Capture the cell that displays the provided text and extract its [X, Y] central coordinate. 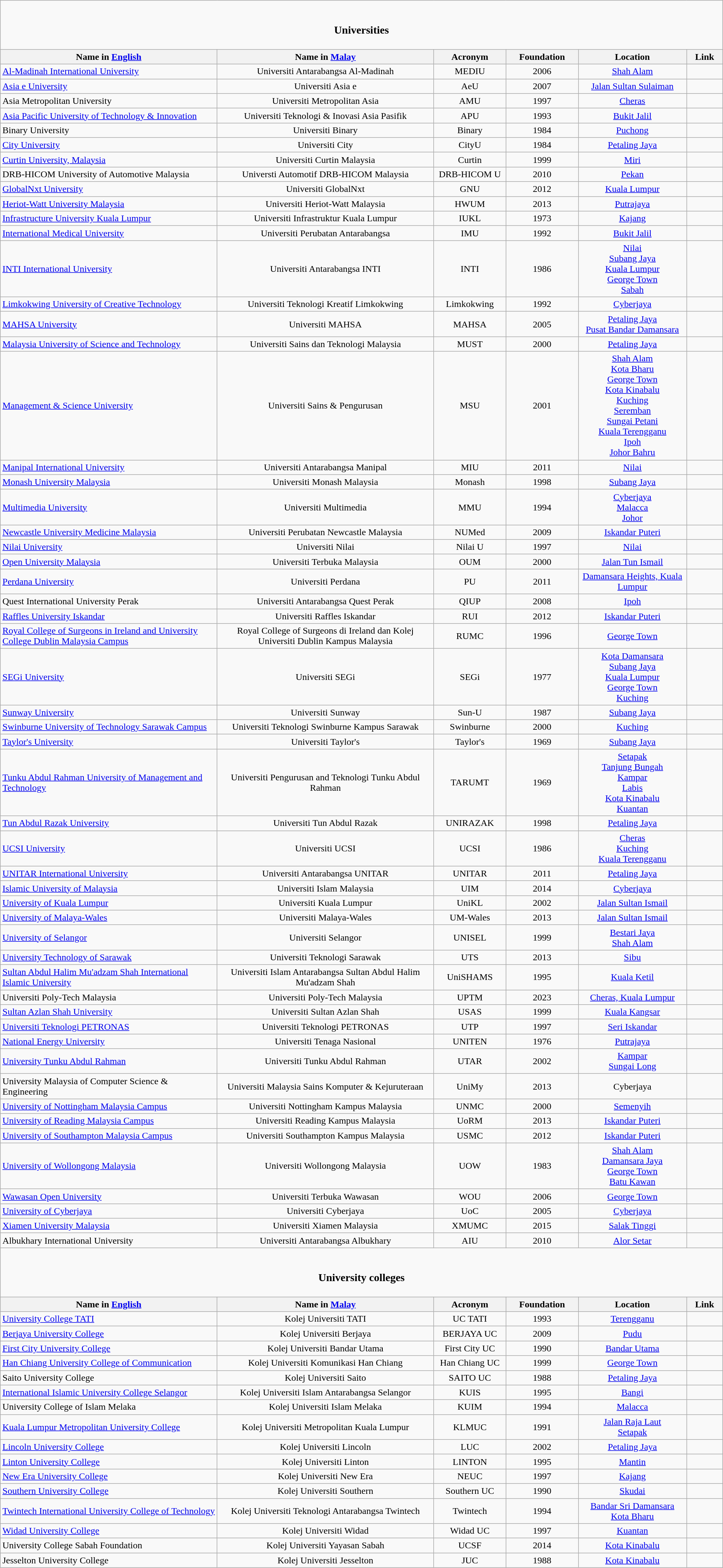
Kolej Universiti Widad [325, 1531]
MMU [470, 507]
University Malaysia of Computer Science & Engineering [109, 1087]
University of Wollongong Malaysia [109, 1166]
University of Reading Malaysia Campus [109, 1121]
UIM [470, 888]
Universiti Sains & Pengurusan [325, 405]
City University [109, 145]
Universti Automotif DRB-HICOM Malaysia [325, 174]
2008 [542, 602]
Universiti Monash Malaysia [325, 482]
2015 [542, 1226]
Kolej Universiti Metropolitan Kuala Lumpur [325, 1427]
Universiti SEGi [325, 677]
Universiti Wollongong Malaysia [325, 1166]
Universiti Curtin Malaysia [325, 159]
Universiti Malaysia Sains Komputer & Kejuruteraan [325, 1087]
LUC [470, 1447]
Skudai [633, 1491]
University of Southampton Malaysia Campus [109, 1136]
RUI [470, 616]
Setapak Tanjung Bungah Kampar Labis Kota Kinabalu Kuantan [633, 782]
Kota DamansaraSubang JayaKuala LumpurGeorge TownKuching [633, 677]
Southern UC [470, 1491]
SAITO UC [470, 1378]
INTI [470, 269]
AIU [470, 1240]
Universiti MAHSA [325, 324]
Cheras, Kuala Lumpur [633, 997]
Universiti Tunku Abdul Rahman [325, 1061]
HWUM [470, 204]
Jalan Tun Ismail [633, 561]
1983 [542, 1166]
International Medical University [109, 233]
Kolej Universiti Jesselton [325, 1560]
Widad University College [109, 1531]
Saito University College [109, 1378]
CyberjayaMalaccaJohor [633, 507]
Management & Science University [109, 405]
AMU [470, 101]
NilaiSubang JayaKuala LumpurGeorge TownSabah [633, 269]
UoRM [470, 1121]
Universiti Infrastruktur Kuala Lumpur [325, 219]
Kolej Universiti Linton [325, 1461]
UCSI University [109, 848]
TARUMT [470, 782]
Kolej Universiti Islam Melaka [325, 1407]
National Energy University [109, 1041]
Malaysia University of Science and Technology [109, 344]
GNU [470, 189]
IMU [470, 233]
Alor Setar [633, 1240]
Xiamen University Malaysia [109, 1226]
MIU [470, 467]
Southern University College [109, 1491]
Shah AlamKota BharuGeorge TownKota KinabaluKuchingSerembanSungai PetaniKuala TerengganuIpohJohor Bahru [633, 405]
University of Selangor [109, 937]
USMC [470, 1136]
Monash University Malaysia [109, 482]
Han Chiang University College of Communication [109, 1363]
Linton University College [109, 1461]
International Islamic University College Selangor [109, 1392]
Universiti Antarabangsa UNITAR [325, 873]
Malacca [633, 1407]
Taylor's University [109, 742]
WOU [470, 1196]
Kolej Universiti Southern [325, 1491]
University Technology of Sarawak [109, 957]
UNITAR International University [109, 873]
Universiti Kuala Lumpur [325, 903]
IUKL [470, 219]
USAS [470, 1012]
UniMy [470, 1087]
Quest International University Perak [109, 602]
1976 [542, 1041]
Universiti Nottingham Kampus Malaysia [325, 1106]
Universiti Perubatan Antarabangsa [325, 233]
AeU [470, 86]
SEGi University [109, 677]
MAHSA [470, 324]
UM-Wales [470, 917]
Universiti Asia e [325, 86]
Kolej Universiti TATI [325, 1319]
Nilai U [470, 547]
Terengganu [633, 1319]
UTS [470, 957]
Al-Madinah International University [109, 71]
University Tunku Abdul Rahman [109, 1061]
Semenyih [633, 1106]
Kolej Universiti Berjaya [325, 1334]
Universiti Antarabangsa Al-Madinah [325, 71]
Limkokwing [470, 304]
Multimedia University [109, 507]
KUIS [470, 1392]
Kolej Universiti Islam Antarabangsa Selangor [325, 1392]
Binary University [109, 130]
Universiti UCSI [325, 848]
Infrastructure University Kuala Lumpur [109, 219]
Shah Alam [633, 71]
UPTM [470, 997]
DRB-HICOM University of Automotive Malaysia [109, 174]
Ipoh [633, 602]
KUIM [470, 1407]
Limkokwing University of Creative Technology [109, 304]
Universiti Terbuka Wawasan [325, 1196]
Taylor's [470, 742]
Universiti Xiamen Malaysia [325, 1226]
Salak Tinggi [633, 1226]
OUM [470, 561]
Universiti Islam Antarabangsa Sultan Abdul Halim Mu'adzam Shah [325, 978]
UNIRAZAK [470, 823]
Bandar Sri Damansara Kota Bharu [633, 1510]
Universiti Multimedia [325, 507]
Tun Abdul Razak University [109, 823]
Universiti Islam Malaysia [325, 888]
Berjaya University College [109, 1334]
Universiti GlobalNxt [325, 189]
BERJAYA UC [470, 1334]
Universiti Sultan Azlan Shah [325, 1012]
Islamic University of Malaysia [109, 888]
Heriot-Watt University Malaysia [109, 204]
KamparSungai Long [633, 1061]
Perdana University [109, 581]
Universiti Cyberjaya [325, 1211]
UniKL [470, 903]
Universiti Malaya-Wales [325, 917]
Curtin [470, 159]
University College of Islam Melaka [109, 1407]
Universiti Antarabangsa INTI [325, 269]
Sibu [633, 957]
University College Sabah Foundation [109, 1546]
Kolej Universiti Teknologi Antarabangsa Twintech [325, 1510]
NEUC [470, 1476]
Universiti Antarabangsa Albukhary [325, 1240]
Universiti Raffles Iskandar [325, 616]
RUMC [470, 636]
Jalan Raja Laut Setapak [633, 1427]
Raffles University Iskandar [109, 616]
Universiti Perdana [325, 581]
Universiti City [325, 145]
MUST [470, 344]
Albukhary International University [109, 1240]
Miri [633, 159]
Universiti Heriot-Watt Malaysia [325, 204]
Sun-U [470, 712]
Widad UC [470, 1531]
JUC [470, 1560]
UCSI [470, 848]
UoC [470, 1211]
Universiti Selangor [325, 937]
Nilai University [109, 547]
Jesselton University College [109, 1560]
Universities [361, 25]
Universiti Pengurusan and Teknologi Tunku Abdul Rahman [325, 782]
Lincoln University College [109, 1447]
LINTON [470, 1461]
Universiti Teknologi & Inovasi Asia Pasifik [325, 115]
QIUP [470, 602]
Tunku Abdul Rahman University of Management and Technology [109, 782]
Universiti Teknologi Swinburne Kampus Sarawak [325, 727]
Monash [470, 482]
Seri Iskandar [633, 1027]
University of Kuala Lumpur [109, 903]
Kolej Universiti Komunikasi Han Chiang [325, 1363]
University College TATI [109, 1319]
Pudu [633, 1334]
Universiti Nilai [325, 547]
UNITEN [470, 1041]
University colleges [361, 1272]
Kuala Lumpur Metropolitan University College [109, 1427]
Swinburne [470, 727]
1996 [542, 636]
Sultan Abdul Halim Mu'adzam Shah International Islamic University [109, 978]
Sunway University [109, 712]
Kolej Universiti Saito [325, 1378]
MEDIU [470, 71]
Manipal International University [109, 467]
MAHSA University [109, 324]
Asia Pacific University of Technology & Innovation [109, 115]
First City University College [109, 1348]
Kolej Universiti Lincoln [325, 1447]
Mantin [633, 1461]
Asia e University [109, 86]
UOW [470, 1166]
Kuching [633, 727]
Bangi [633, 1392]
Cheras [633, 101]
Kuantan [633, 1531]
1973 [542, 219]
Universiti Reading Kampus Malaysia [325, 1121]
UC TATI [470, 1319]
Royal College of Surgeons di Ireland dan Kolej Universiti Dublin Kampus Malaysia [325, 636]
Universiti Antarabangsa Manipal [325, 467]
UniSHAMS [470, 978]
Twintech International University College of Technology [109, 1510]
Kuala Lumpur [633, 189]
1977 [542, 677]
Universiti Taylor's [325, 742]
Newcastle University Medicine Malaysia [109, 532]
Universiti Binary [325, 130]
Royal College of Surgeons in Ireland and University College Dublin Malaysia Campus [109, 636]
UNMC [470, 1106]
UTAR [470, 1061]
MSU [470, 405]
PU [470, 581]
Bandar Utama [633, 1348]
Universiti Sains dan Teknologi Malaysia [325, 344]
Sultan Azlan Shah University [109, 1012]
Curtin University, Malaysia [109, 159]
First City UC [470, 1348]
Universiti Terbuka Malaysia [325, 561]
APU [470, 115]
Universiti Sunway [325, 712]
Kuala Kangsar [633, 1012]
Jalan Sultan Sulaiman [633, 86]
KLMUC [470, 1427]
Open University Malaysia [109, 561]
2001 [542, 405]
Petaling JayaPusat Bandar Damansara [633, 324]
Universiti Teknologi Kreatif Limkokwing [325, 304]
Universiti Tenaga Nasional [325, 1041]
University of Cyberjaya [109, 1211]
Universiti Teknologi Sarawak [325, 957]
1991 [542, 1427]
Universiti Metropolitan Asia [325, 101]
Kuala Ketil [633, 978]
Wawasan Open University [109, 1196]
Damansara Heights, Kuala Lumpur [633, 581]
Pekan [633, 174]
GlobalNxt University [109, 189]
CityU [470, 145]
2023 [542, 997]
Kolej Universiti New Era [325, 1476]
New Era University College [109, 1476]
UNISEL [470, 937]
Universiti Tun Abdul Razak [325, 823]
INTI International University [109, 269]
Puchong [633, 130]
Swinburne University of Technology Sarawak Campus [109, 727]
NUMed [470, 532]
2007 [542, 86]
Shah AlamDamansara JayaGeorge TownBatu Kawan [633, 1166]
Kolej Universiti Bandar Utama [325, 1348]
UNITAR [470, 873]
University of Malaya-Wales [109, 917]
Universiti Antarabangsa Quest Perak [325, 602]
Binary [470, 130]
Twintech [470, 1510]
1987 [542, 712]
DRB-HICOM U [470, 174]
Universiti Southampton Kampus Malaysia [325, 1136]
UCSF [470, 1546]
XMUMC [470, 1226]
Bestari JayaShah Alam [633, 937]
CherasKuchingKuala Terengganu [633, 848]
SEGi [470, 677]
Asia Metropolitan University [109, 101]
Han Chiang UC [470, 1363]
Universiti Perubatan Newcastle Malaysia [325, 532]
University of Nottingham Malaysia Campus [109, 1106]
UTP [470, 1027]
Kolej Universiti Yayasan Sabah [325, 1546]
